Capture the cell that displays the provided text and extract its (X, Y) central coordinate. 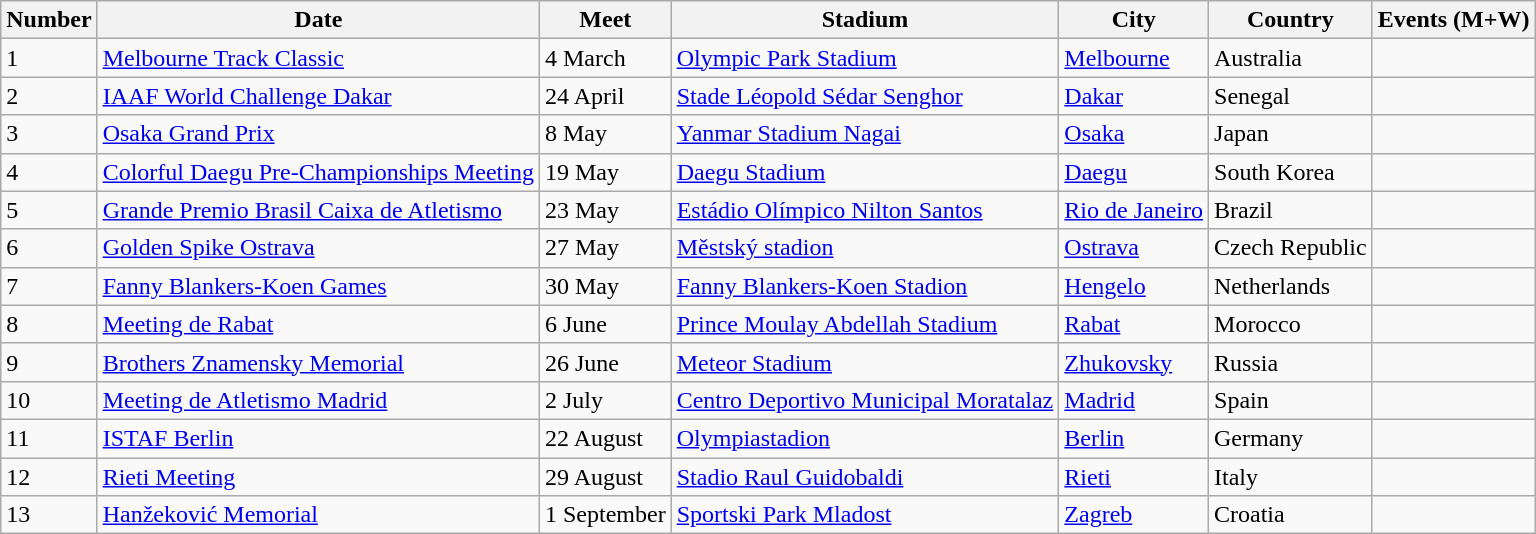
Country (1291, 20)
Fanny Blankers-Koen Games (318, 286)
Spain (1291, 400)
Fanny Blankers-Koen Stadion (865, 286)
Melbourne Track Classic (318, 58)
27 May (605, 248)
Italy (1291, 477)
8 May (605, 134)
Senegal (1291, 96)
Czech Republic (1291, 248)
Croatia (1291, 515)
Estádio Olímpico Nilton Santos (865, 210)
Meet (605, 20)
Sportski Park Mladost (865, 515)
Daegu (1134, 172)
Netherlands (1291, 286)
10 (49, 400)
Yanmar Stadium Nagai (865, 134)
Olympiastadion (865, 438)
Prince Moulay Abdellah Stadium (865, 324)
Centro Deportivo Municipal Moratalaz (865, 400)
Russia (1291, 362)
6 June (605, 324)
Events (M+W) (1454, 20)
Number (49, 20)
4 (49, 172)
Hanžeković Memorial (318, 515)
Golden Spike Ostrava (318, 248)
Berlin (1134, 438)
Meteor Stadium (865, 362)
Dakar (1134, 96)
IAAF World Challenge Dakar (318, 96)
29 August (605, 477)
Grande Premio Brasil Caixa de Atletismo (318, 210)
Stadio Raul Guidobaldi (865, 477)
30 May (605, 286)
Hengelo (1134, 286)
7 (49, 286)
Meeting de Rabat (318, 324)
Rio de Janeiro (1134, 210)
26 June (605, 362)
City (1134, 20)
12 (49, 477)
Colorful Daegu Pre-Championships Meeting (318, 172)
6 (49, 248)
Australia (1291, 58)
Ostrava (1134, 248)
Meeting de Atletismo Madrid (318, 400)
Daegu Stadium (865, 172)
Rabat (1134, 324)
8 (49, 324)
Městský stadion (865, 248)
2 (49, 96)
ISTAF Berlin (318, 438)
13 (49, 515)
Date (318, 20)
9 (49, 362)
23 May (605, 210)
Stade Léopold Sédar Senghor (865, 96)
Brothers Znamensky Memorial (318, 362)
Zagreb (1134, 515)
Stadium (865, 20)
1 (49, 58)
Osaka Grand Prix (318, 134)
1 September (605, 515)
3 (49, 134)
Madrid (1134, 400)
Morocco (1291, 324)
Japan (1291, 134)
11 (49, 438)
24 April (605, 96)
2 July (605, 400)
Brazil (1291, 210)
5 (49, 210)
Melbourne (1134, 58)
4 March (605, 58)
Zhukovsky (1134, 362)
19 May (605, 172)
22 August (605, 438)
Osaka (1134, 134)
Germany (1291, 438)
Rieti Meeting (318, 477)
Olympic Park Stadium (865, 58)
South Korea (1291, 172)
Rieti (1134, 477)
